Find where the given text appears and provide that cell's center as [x, y] coordinate. 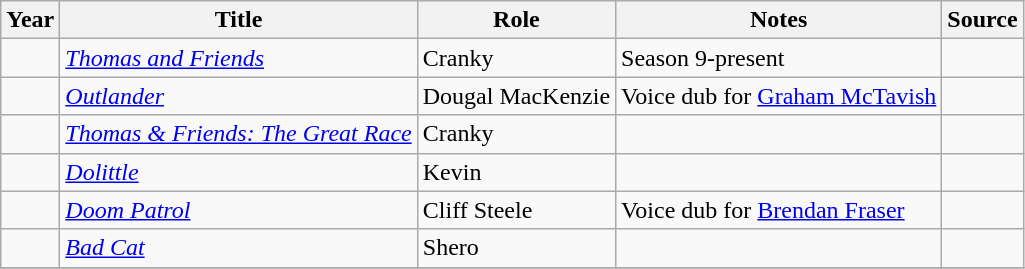
Role [516, 20]
Voice dub for Graham McTavish [779, 96]
Title [238, 20]
Shero [516, 248]
Voice dub for Brendan Fraser [779, 210]
Doom Patrol [238, 210]
Kevin [516, 172]
Outlander [238, 96]
Year [30, 20]
Thomas & Friends: The Great Race [238, 134]
Dougal MacKenzie [516, 96]
Season 9-present [779, 58]
Bad Cat [238, 248]
Thomas and Friends [238, 58]
Dolittle [238, 172]
Notes [779, 20]
Cliff Steele [516, 210]
Source [982, 20]
